Search for the cell housing the specified text and yield its [X, Y] center coordinate. 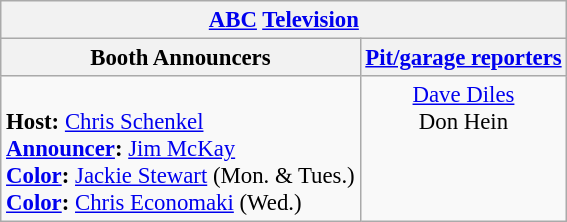
ABC Television [284, 20]
Pit/garage reporters [464, 58]
Dave DilesDon Hein [464, 149]
Booth Announcers [180, 58]
Host: Chris Schenkel Announcer: Jim McKay Color: Jackie Stewart (Mon. & Tues.) Color: Chris Economaki (Wed.) [180, 149]
